Return the [x, y] coordinate for the center point of the cell that contains the specified text.  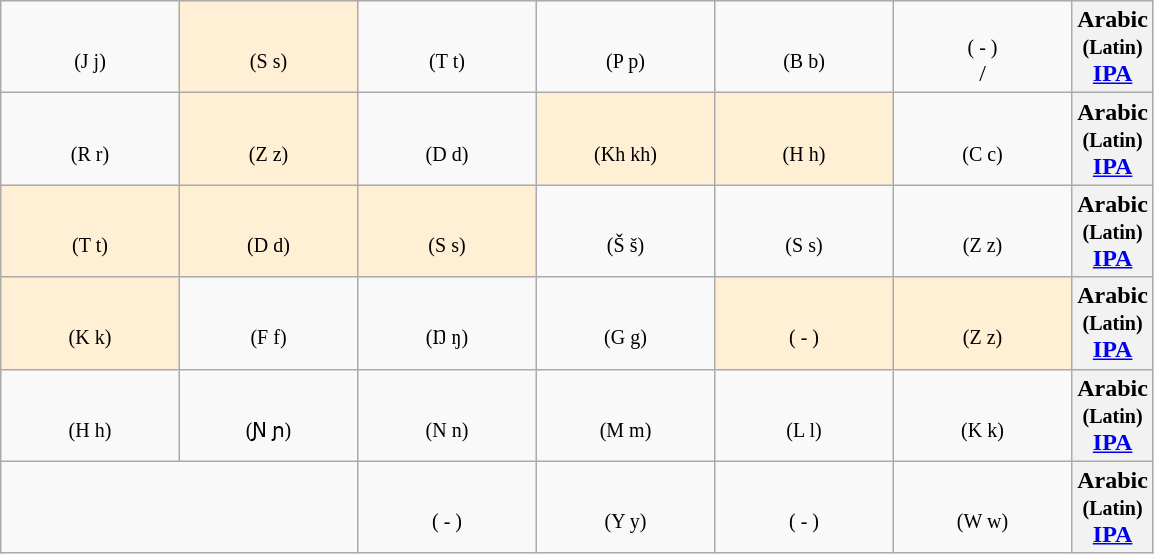
(F f) [268, 323]
(L l) [804, 415]
(W w) [982, 507]
‌( - )/ [982, 47]
(R r) [90, 139]
(J j) [90, 47]
(Ŋ ŋ) [447, 323]
(G g) [625, 323]
(Š š) [625, 231]
(Ɲ ɲ) [268, 415]
(B b) [804, 47]
(Y y) [625, 507]
(C c) [982, 139]
(N n) [447, 415]
(M m) [625, 415]
(P p) [625, 47]
(Kh kh) [625, 139]
